Output the [x, y] coordinate of the center of the cell containing the given text.  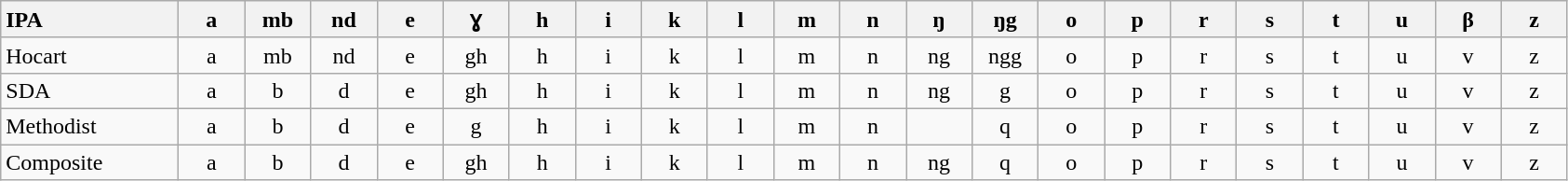
β [1468, 20]
ŋ [940, 20]
ɣ [476, 20]
Composite [89, 161]
SDA [89, 90]
Hocart [89, 55]
Methodist [89, 126]
ngg [1005, 55]
ŋg [1005, 20]
IPA [89, 20]
